Return (x, y) of the center of cell containing provided text 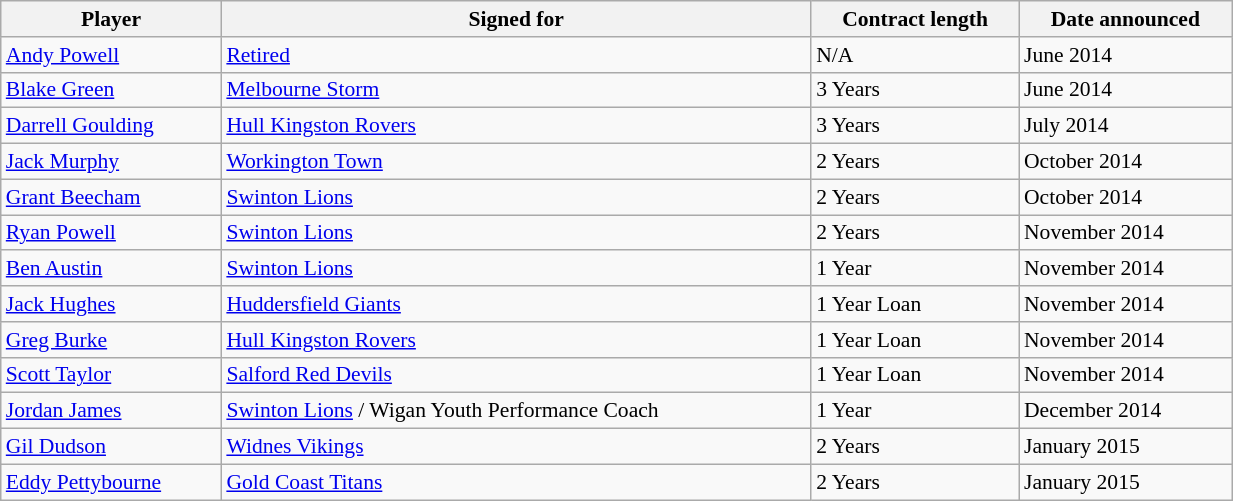
Signed for (516, 19)
Ben Austin (112, 269)
Workington Town (516, 162)
July 2014 (1126, 126)
Darrell Goulding (112, 126)
Contract length (915, 19)
Melbourne Storm (516, 90)
Scott Taylor (112, 375)
Blake Green (112, 90)
Retired (516, 55)
Eddy Pettybourne (112, 482)
Jordan James (112, 411)
Gil Dudson (112, 447)
December 2014 (1126, 411)
Jack Hughes (112, 304)
Date announced (1126, 19)
Jack Murphy (112, 162)
Greg Burke (112, 340)
Huddersfield Giants (516, 304)
Gold Coast Titans (516, 482)
Andy Powell (112, 55)
Ryan Powell (112, 233)
Swinton Lions / Wigan Youth Performance Coach (516, 411)
Grant Beecham (112, 197)
N/A (915, 55)
Salford Red Devils (516, 375)
Widnes Vikings (516, 447)
Player (112, 19)
